Identify which cell holds the provided text, then report its [x, y] central coordinate. 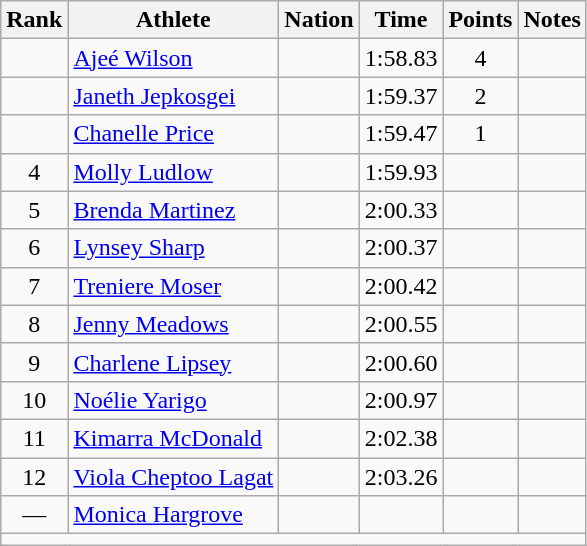
2:00.42 [401, 286]
2:03.26 [401, 477]
Points [480, 20]
Janeth Jepkosgei [174, 96]
12 [34, 477]
5 [34, 210]
1:58.83 [401, 58]
Monica Hargrove [174, 515]
Molly Ludlow [174, 172]
Noélie Yarigo [174, 400]
Athlete [174, 20]
2:00.55 [401, 324]
Brenda Martinez [174, 210]
2:00.37 [401, 248]
— [34, 515]
Time [401, 20]
Charlene Lipsey [174, 362]
1:59.37 [401, 96]
6 [34, 248]
2:00.60 [401, 362]
Chanelle Price [174, 134]
1 [480, 134]
2:00.33 [401, 210]
Lynsey Sharp [174, 248]
1:59.47 [401, 134]
Treniere Moser [174, 286]
11 [34, 438]
Jenny Meadows [174, 324]
2:02.38 [401, 438]
Kimarra McDonald [174, 438]
Nation [319, 20]
Rank [34, 20]
Ajeé Wilson [174, 58]
2 [480, 96]
9 [34, 362]
8 [34, 324]
Viola Cheptoo Lagat [174, 477]
10 [34, 400]
2:00.97 [401, 400]
1:59.93 [401, 172]
Notes [552, 20]
7 [34, 286]
